For the text-containing cell, return its midpoint in [X, Y] coordinate format. 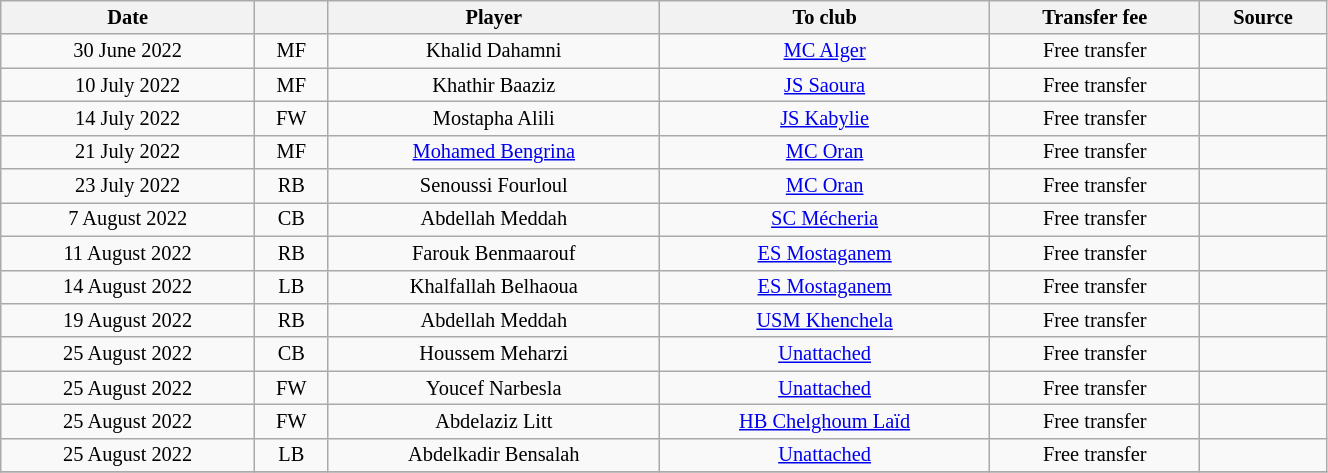
7 August 2022 [128, 219]
To club [824, 17]
14 July 2022 [128, 118]
30 June 2022 [128, 51]
19 August 2022 [128, 320]
MC Alger [824, 51]
Khalid Dahamni [494, 51]
Houssem Meharzi [494, 354]
Abdelaziz Litt [494, 421]
Date [128, 17]
JS Kabylie [824, 118]
11 August 2022 [128, 253]
SC Mécheria [824, 219]
Khathir Baaziz [494, 85]
23 July 2022 [128, 186]
JS Saoura [824, 85]
Transfer fee [1095, 17]
USM Khenchela [824, 320]
10 July 2022 [128, 85]
Mostapha Alili [494, 118]
Source [1264, 17]
HB Chelghoum Laïd [824, 421]
Youcef Narbesla [494, 388]
21 July 2022 [128, 152]
Farouk Benmaarouf [494, 253]
Abdelkadir Bensalah [494, 455]
Mohamed Bengrina [494, 152]
Senoussi Fourloul [494, 186]
Player [494, 17]
Khalfallah Belhaoua [494, 287]
14 August 2022 [128, 287]
